Pinpoint the cell where the given text exists, returning its [X, Y] midpoint coordinate. 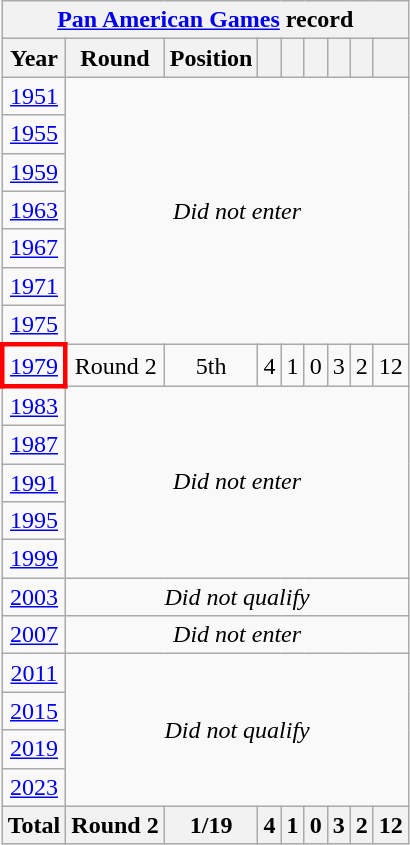
1983 [34, 406]
2007 [34, 635]
2003 [34, 597]
Year [34, 58]
1991 [34, 483]
2015 [34, 711]
2011 [34, 673]
Total [34, 825]
1971 [34, 286]
1963 [34, 210]
2023 [34, 787]
1959 [34, 172]
1999 [34, 559]
1975 [34, 325]
1979 [34, 366]
1995 [34, 521]
1/19 [211, 825]
1987 [34, 444]
1951 [34, 96]
5th [211, 366]
Round [115, 58]
1967 [34, 248]
2019 [34, 749]
Position [211, 58]
1955 [34, 134]
Pan American Games record [205, 20]
